Scan for the cell matching the given text and deliver its (X, Y) coordinate at center. 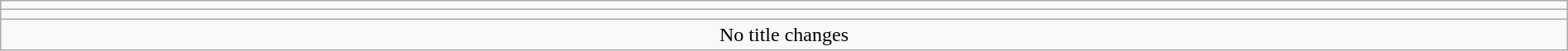
No title changes (784, 35)
